For the text-containing cell, return its midpoint in (X, Y) coordinate format. 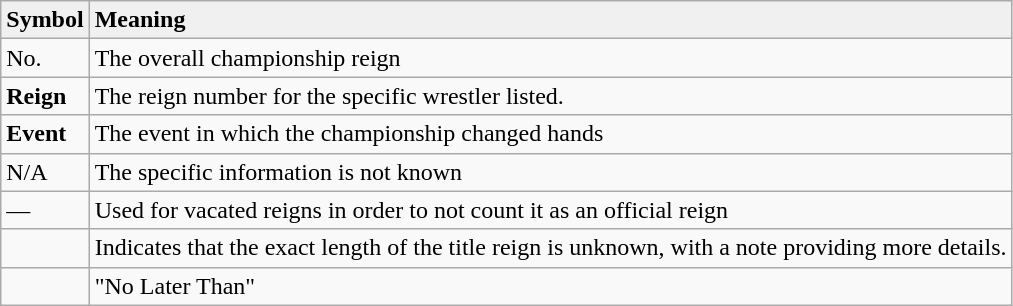
Symbol (45, 20)
Indicates that the exact length of the title reign is unknown, with a note providing more details. (550, 248)
No. (45, 58)
Reign (45, 96)
The specific information is not known (550, 172)
"No Later Than" (550, 286)
Event (45, 134)
The event in which the championship changed hands (550, 134)
N/A (45, 172)
The overall championship reign (550, 58)
The reign number for the specific wrestler listed. (550, 96)
Meaning (550, 20)
— (45, 210)
Used for vacated reigns in order to not count it as an official reign (550, 210)
